Return the [X, Y] coordinate for the center point of the cell that contains the specified text.  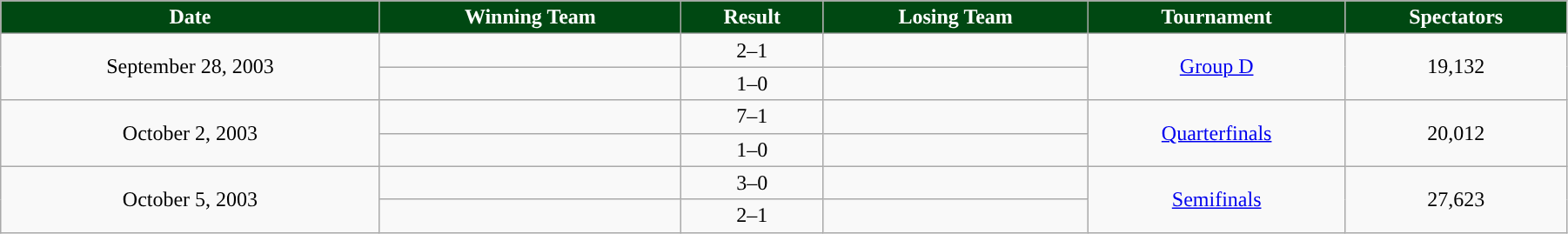
Winning Team [530, 17]
Group D [1216, 67]
Semifinals [1216, 199]
October 2, 2003 [190, 133]
Result [752, 17]
3–0 [752, 183]
19,132 [1457, 67]
Tournament [1216, 17]
October 5, 2003 [190, 199]
Date [190, 17]
20,012 [1457, 133]
Spectators [1457, 17]
Quarterfinals [1216, 133]
September 28, 2003 [190, 67]
Losing Team [955, 17]
7–1 [752, 117]
27,623 [1457, 199]
